Detect which cell encompasses the target text, then output its (x, y) center coordinate. 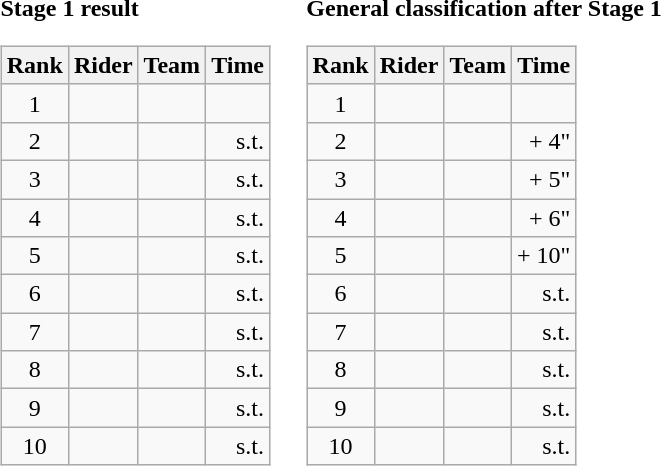
+ 4" (543, 141)
+ 6" (543, 217)
+ 5" (543, 179)
+ 10" (543, 256)
